Extract the [x, y] coordinate from the center of the cell holding the provided text.  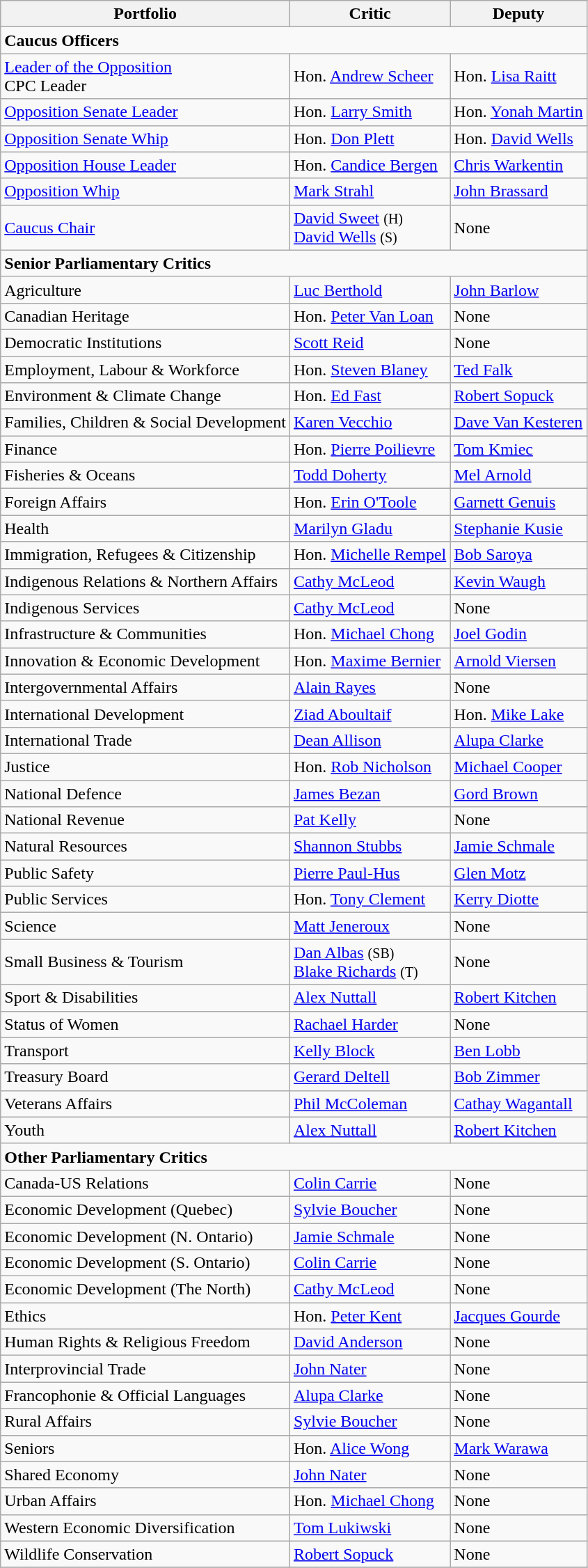
Opposition Senate Leader [145, 112]
Bob Saroya [518, 555]
Veterans Affairs [145, 1104]
Indigenous Services [145, 608]
Mark Strahl [370, 191]
Finance [145, 449]
Transport [145, 1051]
Ted Falk [518, 370]
Dan Albas (SB)Blake Richards (T) [370, 962]
Economic Development (S. Ontario) [145, 1263]
Caucus Chair [145, 227]
Seniors [145, 1448]
Small Business & Tourism [145, 962]
Other Parliamentary Critics [294, 1157]
Natural Resources [145, 847]
Hon. Don Plett [370, 139]
Science [145, 926]
Dean Allison [370, 740]
Hon. Candice Bergen [370, 165]
Hon. Lisa Raitt [518, 77]
Pat Kelly [370, 820]
Economic Development (Quebec) [145, 1209]
Hon. Larry Smith [370, 112]
Cathay Wagantall [518, 1104]
Todd Doherty [370, 476]
Scott Reid [370, 343]
Democratic Institutions [145, 343]
David Sweet (H)David Wells (S) [370, 227]
Hon. Alice Wong [370, 1448]
Dave Van Kesteren [518, 423]
Deputy [518, 14]
Immigration, Refugees & Citizenship [145, 555]
Karen Vecchio [370, 423]
Ben Lobb [518, 1051]
Marilyn Gladu [370, 528]
Arnold Viersen [518, 661]
Joel Godin [518, 634]
Urban Affairs [145, 1501]
Tom Lukiwski [370, 1528]
Jacques Gourde [518, 1316]
Sport & Disabilities [145, 998]
Hon. Andrew Scheer [370, 77]
Economic Development (N. Ontario) [145, 1236]
Hon. Peter Van Loan [370, 316]
Portfolio [145, 14]
Canada-US Relations [145, 1183]
Critic [370, 14]
Shannon Stubbs [370, 847]
Opposition Whip [145, 191]
Alain Rayes [370, 687]
David Anderson [370, 1342]
Hon. Mike Lake [518, 714]
Agriculture [145, 290]
Public Services [145, 900]
Hon. Erin O'Toole [370, 502]
Leader of the OppositionCPC Leader [145, 77]
Tom Kmiec [518, 449]
Western Economic Diversification [145, 1528]
Economic Development (The North) [145, 1289]
Intergovernmental Affairs [145, 687]
Hon. Yonah Martin [518, 112]
Foreign Affairs [145, 502]
Health [145, 528]
Chris Warkentin [518, 165]
National Revenue [145, 820]
Infrastructure & Communities [145, 634]
Wildlife Conservation [145, 1554]
James Bezan [370, 793]
Caucus Officers [294, 40]
Hon. Michelle Rempel [370, 555]
Environment & Climate Change [145, 396]
Human Rights & Religious Freedom [145, 1342]
Justice [145, 767]
Employment, Labour & Workforce [145, 370]
Families, Children & Social Development [145, 423]
Pierre Paul-Hus [370, 873]
Francophonie & Official Languages [145, 1395]
Ethics [145, 1316]
Luc Berthold [370, 290]
Stephanie Kusie [518, 528]
Hon. David Wells [518, 139]
Treasury Board [145, 1077]
Innovation & Economic Development [145, 661]
Hon. Pierre Poilievre [370, 449]
National Defence [145, 793]
Glen Motz [518, 873]
Gerard Deltell [370, 1077]
Mel Arnold [518, 476]
John Brassard [518, 191]
Hon. Ed Fast [370, 396]
Senior Parliamentary Critics [294, 263]
Matt Jeneroux [370, 926]
John Barlow [518, 290]
Hon. Peter Kent [370, 1316]
Hon. Steven Blaney [370, 370]
Michael Cooper [518, 767]
Opposition House Leader [145, 165]
Ziad Aboultaif [370, 714]
Fisheries & Oceans [145, 476]
Mark Warawa [518, 1448]
Youth [145, 1130]
Shared Economy [145, 1475]
Interprovincial Trade [145, 1369]
International Trade [145, 740]
Bob Zimmer [518, 1077]
Kelly Block [370, 1051]
Public Safety [145, 873]
Rachael Harder [370, 1024]
Rural Affairs [145, 1422]
International Development [145, 714]
Canadian Heritage [145, 316]
Hon. Maxime Bernier [370, 661]
Phil McColeman [370, 1104]
Gord Brown [518, 793]
Garnett Genuis [518, 502]
Status of Women [145, 1024]
Kerry Diotte [518, 900]
Kevin Waugh [518, 581]
Opposition Senate Whip [145, 139]
Hon. Tony Clement [370, 900]
Indigenous Relations & Northern Affairs [145, 581]
Hon. Rob Nicholson [370, 767]
